Return the [x, y] coordinate for the center point of the cell that contains the specified text.  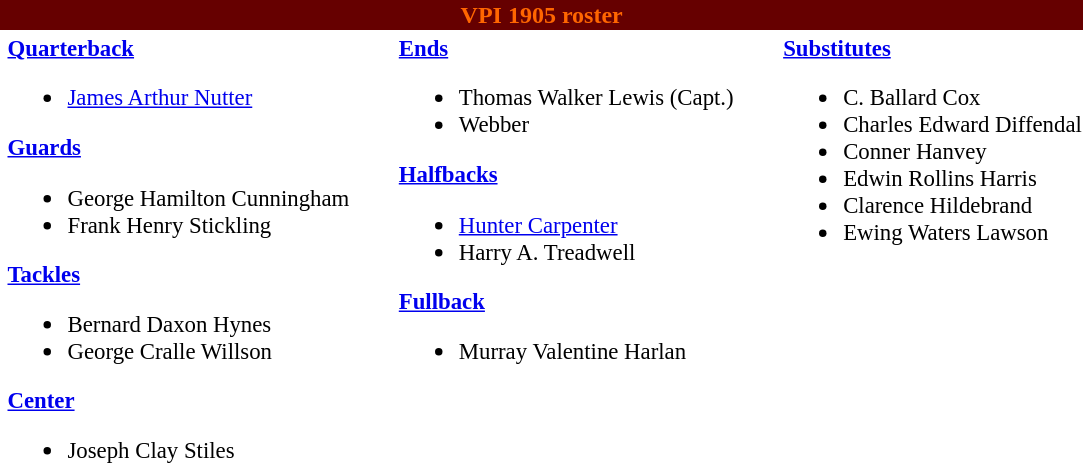
VPI 1905 roster [542, 15]
